Locate the cell with the specified text and output its (x, y) center coordinate. 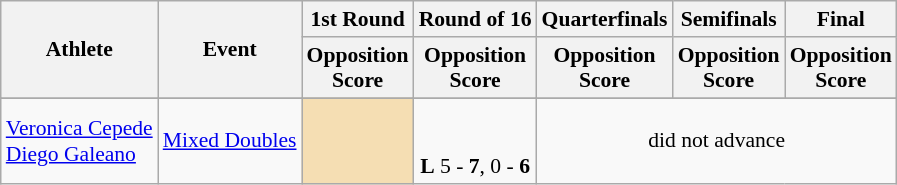
Mixed Doubles (230, 142)
Semifinals (729, 19)
L 5 - 7, 0 - 6 (476, 142)
Quarterfinals (605, 19)
1st Round (358, 19)
Athlete (80, 50)
Final (841, 19)
Event (230, 50)
did not advance (717, 142)
Veronica CepedeDiego Galeano (80, 142)
Round of 16 (476, 19)
